For the text-containing cell, return its midpoint in [x, y] coordinate format. 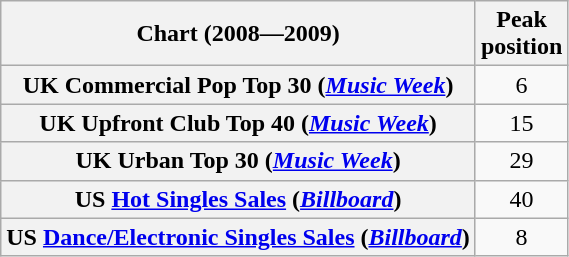
8 [521, 237]
Peakposition [521, 34]
US Dance/Electronic Singles Sales (Billboard) [238, 237]
UK Commercial Pop Top 30 (Music Week) [238, 85]
15 [521, 123]
US Hot Singles Sales (Billboard) [238, 199]
40 [521, 199]
UK Urban Top 30 (Music Week) [238, 161]
UK Upfront Club Top 40 (Music Week) [238, 123]
29 [521, 161]
6 [521, 85]
Chart (2008—2009) [238, 34]
